Capture the cell that displays the provided text and extract its (x, y) central coordinate. 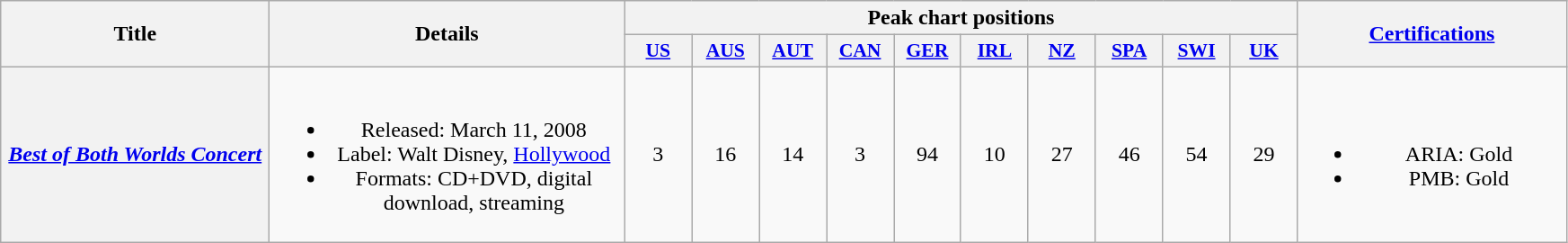
27 (1062, 154)
AUS (726, 51)
ARIA: GoldPMB: Gold (1432, 154)
Released: March 11, 2008Label: Walt Disney, HollywoodFormats: CD+DVD, digital download, streaming (447, 154)
IRL (994, 51)
29 (1263, 154)
Details (447, 34)
UK (1263, 51)
54 (1197, 154)
10 (994, 154)
Peak chart positions (961, 18)
Title (135, 34)
16 (726, 154)
46 (1129, 154)
NZ (1062, 51)
94 (927, 154)
US (658, 51)
CAN (861, 51)
14 (793, 154)
GER (927, 51)
Best of Both Worlds Concert (135, 154)
Certifications (1432, 34)
SWI (1197, 51)
SPA (1129, 51)
AUT (793, 51)
